Output the [X, Y] coordinate of the center of the cell containing the given text.  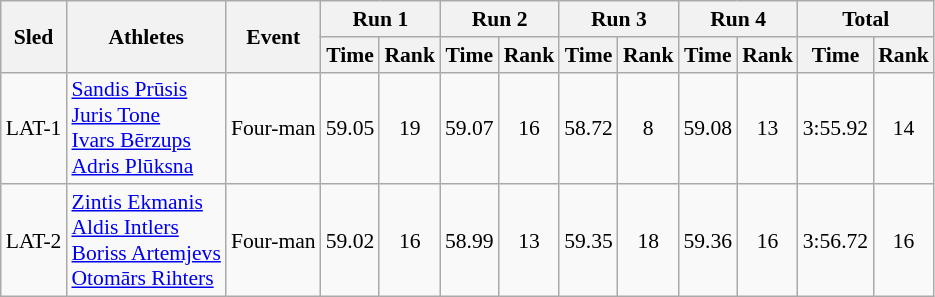
LAT-2 [34, 241]
58.99 [470, 241]
Run 2 [500, 19]
Run 4 [738, 19]
Event [274, 36]
3:56.72 [836, 241]
19 [410, 128]
58.72 [588, 128]
Zintis EkmanisAldis IntlersBoriss ArtemjevsOtomārs Rihters [146, 241]
Run 1 [380, 19]
Sled [34, 36]
14 [904, 128]
59.35 [588, 241]
8 [648, 128]
Run 3 [618, 19]
59.07 [470, 128]
59.02 [350, 241]
Sandis PrūsisJuris ToneIvars BērzupsAdris Plūksna [146, 128]
LAT-1 [34, 128]
Athletes [146, 36]
59.36 [708, 241]
59.05 [350, 128]
3:55.92 [836, 128]
59.08 [708, 128]
Total [866, 19]
18 [648, 241]
